Return (x, y) of the center of cell containing provided text 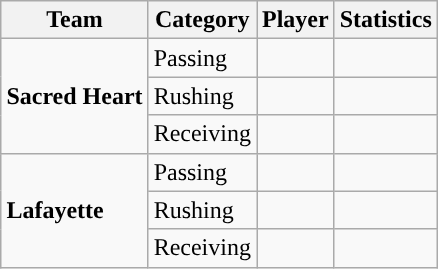
Sacred Heart (74, 96)
Team (74, 20)
Statistics (386, 20)
Lafayette (74, 210)
Category (202, 20)
Player (295, 20)
